Locate the cell with the specified text and output its [X, Y] center coordinate. 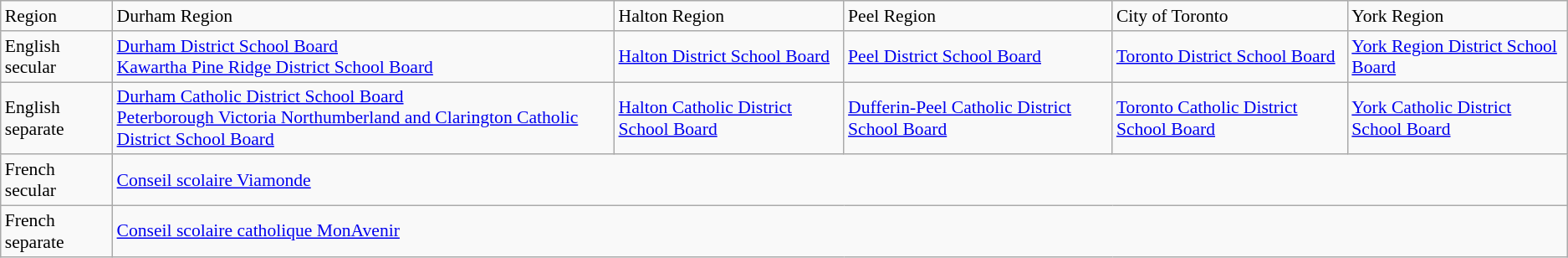
Durham District School BoardKawartha Pine Ridge District School Board [364, 57]
Toronto Catholic District School Board [1229, 119]
Durham Region [364, 16]
French separate [57, 231]
Durham Catholic District School BoardPeterborough Victoria Northumberland and Clarington Catholic District School Board [364, 119]
Peel Region [978, 16]
City of Toronto [1229, 16]
Conseil scolaire Viamonde [840, 181]
Region [57, 16]
English secular [57, 57]
Toronto District School Board [1229, 57]
Halton Catholic District School Board [729, 119]
English separate [57, 119]
York Region District School Board [1457, 57]
Dufferin-Peel Catholic District School Board [978, 119]
York Catholic District School Board [1457, 119]
Peel District School Board [978, 57]
Halton Region [729, 16]
Conseil scolaire catholique MonAvenir [840, 231]
French secular [57, 181]
York Region [1457, 16]
Halton District School Board [729, 57]
